Extract the (x, y) coordinate from the center of the cell holding the provided text.  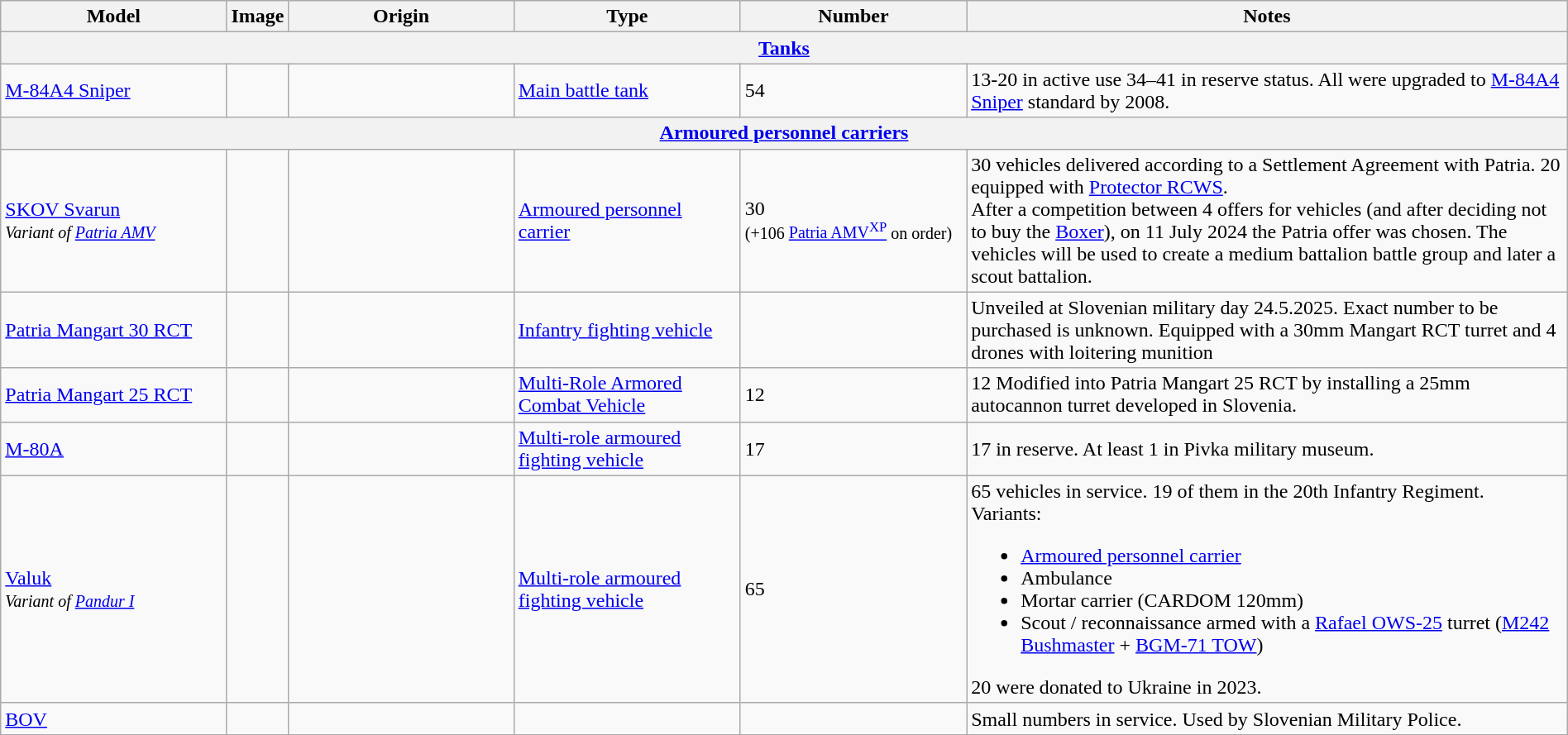
12 (853, 395)
Valuk Variant of Pandur I (114, 589)
BOV (114, 718)
Number (853, 17)
30(+106 Patria AMVXP on order) (853, 220)
Notes (1267, 17)
Origin (401, 17)
Multi-Role Armored Combat Vehicle (627, 395)
17 in reserve. At least 1 in Pivka military museum. (1267, 448)
17 (853, 448)
12 Modified into Patria Mangart 25 RCT by installing a 25mm autocannon turret developed in Slovenia. (1267, 395)
Armoured personnel carrier (627, 220)
Patria Mangart 25 RCT (114, 395)
Infantry fighting vehicle (627, 330)
Patria Mangart 30 RCT (114, 330)
Armoured personnel carriers (784, 133)
Type (627, 17)
Small numbers in service. Used by Slovenian Military Police. (1267, 718)
54 (853, 91)
M-80A (114, 448)
M-84A4 Sniper (114, 91)
Main battle tank (627, 91)
13-20 in active use 34–41 in reserve status. All were upgraded to M-84A4 Sniper standard by 2008. (1267, 91)
Tanks (784, 48)
65 (853, 589)
SKOV Svarun Variant of Patria AMV (114, 220)
Image (258, 17)
Model (114, 17)
